Output the (x, y) coordinate of the center of the cell containing the given text.  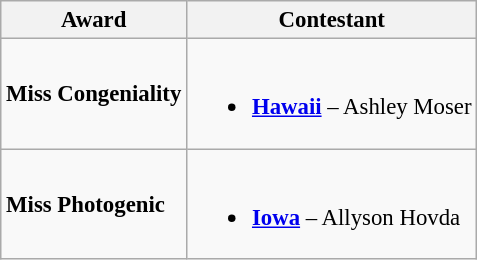
Contestant (332, 20)
Iowa – Allyson Hovda (332, 204)
Award (94, 20)
Miss Congeniality (94, 94)
Miss Photogenic (94, 204)
Hawaii – Ashley Moser (332, 94)
